Extract the [x, y] coordinate from the center of the cell holding the provided text.  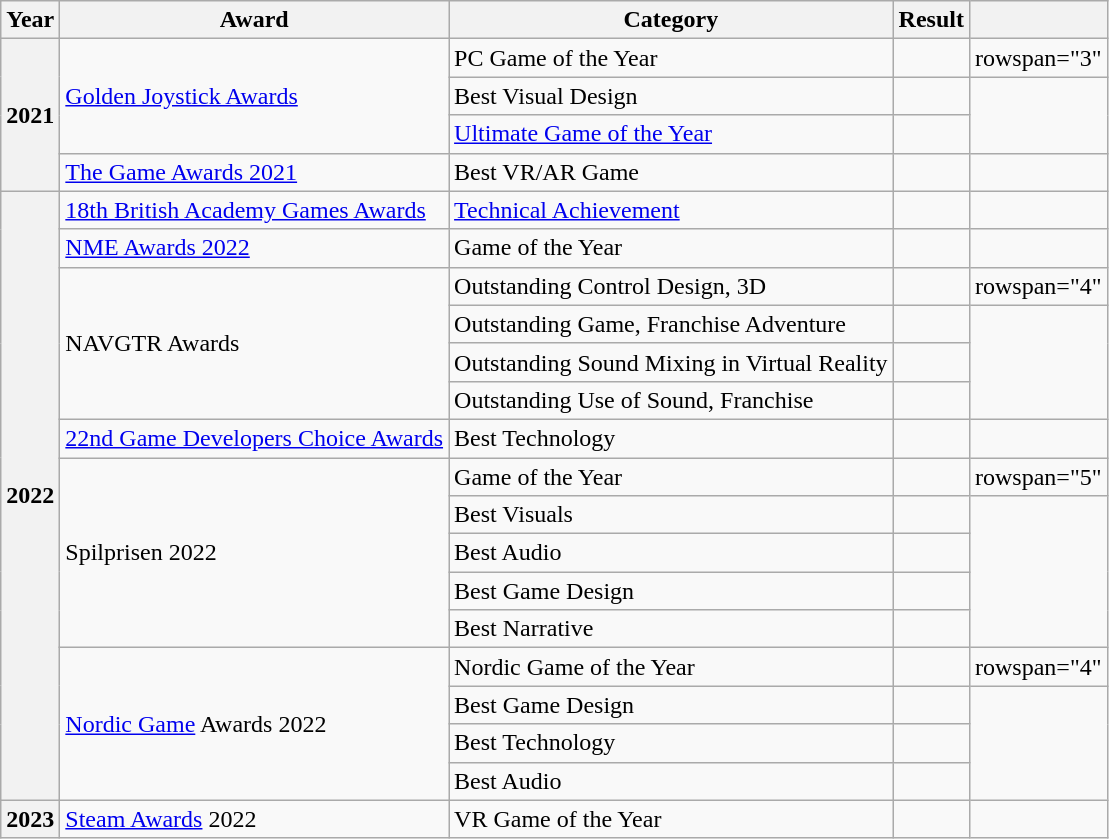
Ultimate Game of the Year [672, 134]
VR Game of the Year [672, 819]
Nordic Game Awards 2022 [254, 724]
Award [254, 20]
Category [672, 20]
Best Visual Design [672, 96]
22nd Game Developers Choice Awards [254, 438]
2023 [30, 819]
Technical Achievement [672, 210]
Best Visuals [672, 515]
Outstanding Sound Mixing in Virtual Reality [672, 362]
Outstanding Use of Sound, Franchise [672, 400]
PC Game of the Year [672, 58]
NAVGTR Awards [254, 343]
Spilprisen 2022 [254, 553]
Steam Awards 2022 [254, 819]
18th British Academy Games Awards [254, 210]
Result [931, 20]
Outstanding Control Design, 3D [672, 286]
Best VR/AR Game [672, 172]
Outstanding Game, Franchise Adventure [672, 324]
Golden Joystick Awards [254, 96]
2021 [30, 115]
Best Narrative [672, 629]
Nordic Game of the Year [672, 667]
2022 [30, 496]
Year [30, 20]
rowspan="5" [1038, 477]
rowspan="3" [1038, 58]
NME Awards 2022 [254, 248]
The Game Awards 2021 [254, 172]
